From the cell containing the given text, extract its center point as (x, y) coordinate. 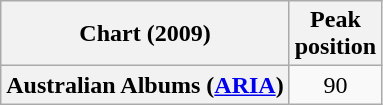
Peakposition (335, 34)
Chart (2009) (145, 34)
90 (335, 85)
Australian Albums (ARIA) (145, 85)
